Return [X, Y] of the center of cell containing provided text 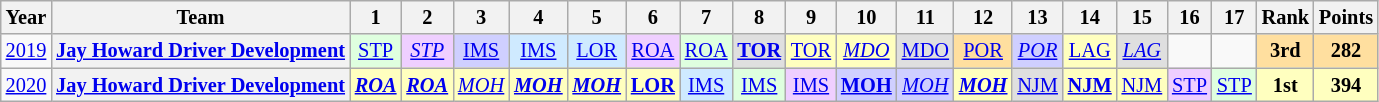
13 [1037, 17]
1 [376, 17]
Rank [1286, 17]
9 [811, 17]
4 [538, 17]
394 [1346, 85]
Team [200, 17]
15 [1142, 17]
16 [1190, 17]
2 [427, 17]
12 [983, 17]
14 [1090, 17]
Points [1346, 17]
10 [866, 17]
Year [26, 17]
282 [1346, 51]
11 [926, 17]
2020 [26, 85]
2019 [26, 51]
1st [1286, 85]
17 [1234, 17]
7 [706, 17]
3rd [1286, 51]
3 [481, 17]
8 [758, 17]
6 [653, 17]
5 [597, 17]
